Locate the cell with the specified text and output its (X, Y) center coordinate. 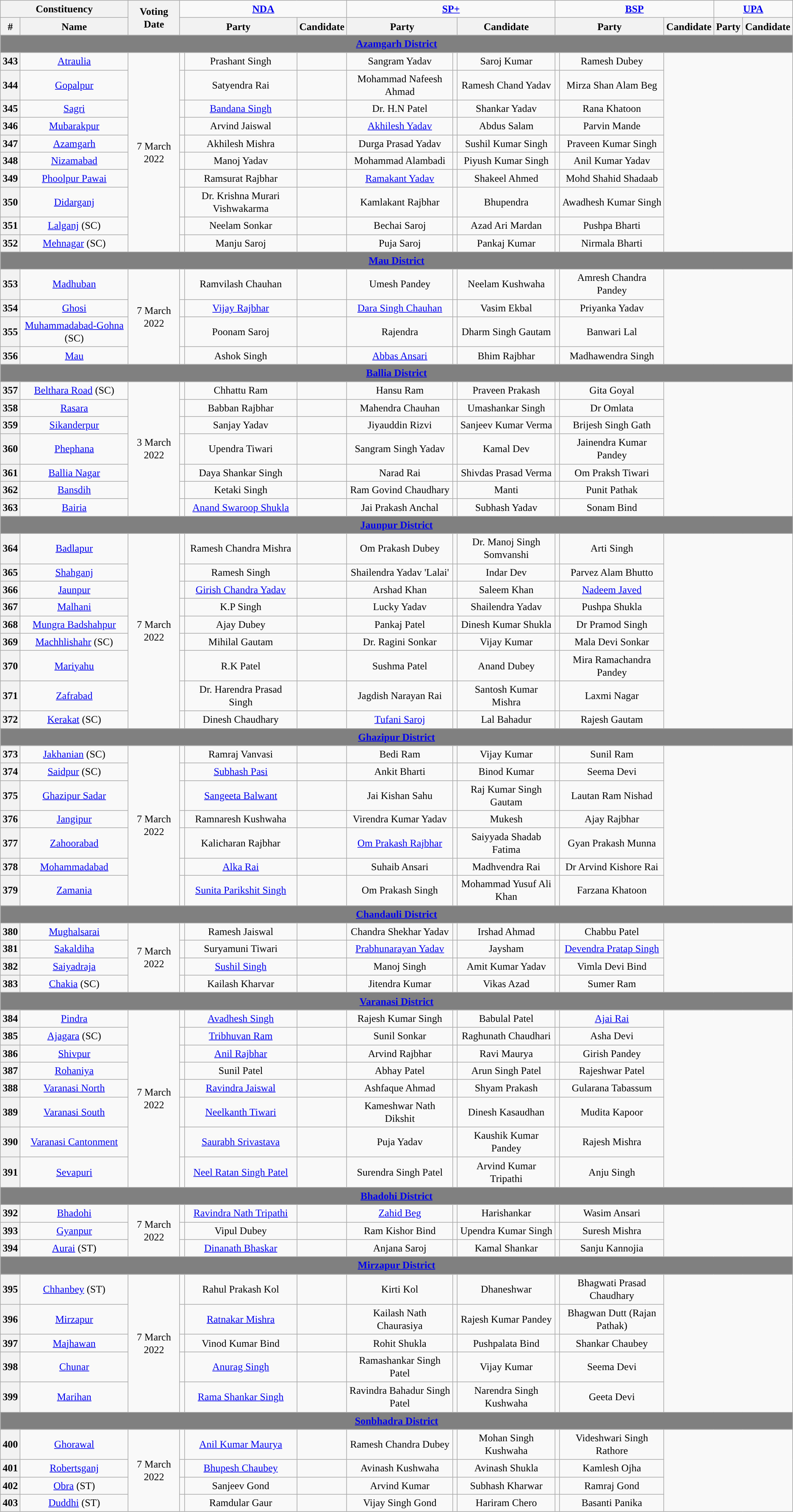
Subhash Pasi (241, 772)
Mudita Kapoor (612, 1112)
Mirzapur (75, 1319)
Kameshwar Nath Dikshit (400, 1112)
Sanjeev Kumar Verma (506, 425)
Hansu Ram (400, 391)
Anurag Singh (241, 1367)
385 (10, 1036)
Ramnaresh Kushwaha (241, 819)
Babulal Patel (506, 1018)
Arvind Jaiswal (241, 126)
Suresh Mishra (612, 1230)
Alka Rai (241, 867)
Chandauli District (396, 914)
Ballia District (396, 373)
Name (75, 26)
388 (10, 1088)
Manti (506, 490)
351 (10, 225)
Shankar Yadav (506, 108)
Dr. H.N Patel (400, 108)
Madhuban (75, 285)
Subhash Yadav (506, 508)
Suryamuni Tiwari (241, 949)
Dr. Ragini Sonkar (400, 642)
Jangipur (75, 819)
Rajesh Kumar Pandey (506, 1319)
Zafrabad (75, 696)
Umashankar Singh (506, 408)
Surendra Singh Patel (400, 1172)
Om Praksh Tiwari (612, 473)
Duddhi (ST) (75, 1503)
NDA (263, 9)
Constituency (64, 9)
348 (10, 161)
Manoj Yadav (241, 161)
Dara Singh Chauhan (400, 308)
Zahid Beg (400, 1213)
Chunar (75, 1367)
Rajesh Gautam (612, 719)
403 (10, 1503)
345 (10, 108)
356 (10, 356)
Narendra Singh Kushwaha (506, 1397)
Ram Govind Chaudhary (400, 490)
Shankar Chaubey (612, 1343)
Kaushik Kumar Pandey (506, 1142)
390 (10, 1142)
Wasim Ansari (612, 1213)
Prabhunarayan Yadav (400, 949)
Ballia Nagar (75, 473)
Ketaki Singh (241, 490)
Ramraj Gond (612, 1485)
Asha Devi (612, 1036)
344 (10, 85)
Anand Swaroop Shukla (241, 508)
392 (10, 1213)
Azad Ari Mardan (506, 225)
Rajeshwar Patel (612, 1071)
Ankit Bharti (400, 772)
Satyendra Rai (241, 85)
Sakaldiha (75, 949)
Dinanath Bhaskar (241, 1248)
Mohammad Alambadi (400, 161)
Mala Devi Sonkar (612, 642)
Ghorawal (75, 1445)
366 (10, 590)
Ramashankar Singh Patel (400, 1367)
Shahganj (75, 572)
Sevapuri (75, 1172)
Rana Khatoon (612, 108)
Lucky Yadav (400, 608)
Basanti Panika (612, 1503)
Shivdas Prasad Verma (506, 473)
354 (10, 308)
Varanasi South (75, 1112)
Irshad Ahmad (506, 932)
371 (10, 696)
Chabbu Patel (612, 932)
400 (10, 1445)
Varanasi Cantonment (75, 1142)
Amit Kumar Yadav (506, 967)
Ravi Maurya (506, 1053)
Didarganj (75, 202)
Bansdih (75, 490)
Machhlishahr (SC) (75, 642)
Ramsurat Rajbhar (241, 178)
Ramesh Chandra Dubey (400, 1445)
Rajendra (400, 332)
346 (10, 126)
Daya Shankar Singh (241, 473)
Sonbhadra District (396, 1421)
Mohammadabad (75, 867)
Phephana (75, 449)
Bairia (75, 508)
Kamal Shankar (506, 1248)
Girish Pandey (612, 1053)
Muhammadabad-Gohna (SC) (75, 332)
Banwari Lal (612, 332)
Bhim Rajbhar (506, 356)
Saurabh Srivastava (241, 1142)
Babban Rajbhar (241, 408)
Rohaniya (75, 1071)
Piyush Kumar Singh (506, 161)
Arvind Kumar (400, 1485)
Akhilesh Mishra (241, 143)
Lautan Ram Nishad (612, 796)
Jai Kishan Sahu (400, 796)
Sanju Kannojia (612, 1248)
Sumer Ram (612, 984)
Sangram Yadav (400, 61)
350 (10, 202)
Rahul Prakash Kol (241, 1290)
Kailash Nath Chaurasiya (400, 1319)
Pushpa Bharti (612, 225)
Arvind Rajbhar (400, 1053)
Suhaib Ansari (400, 867)
Lalganj (SC) (75, 225)
380 (10, 932)
Manju Saroj (241, 243)
Sushil Singh (241, 967)
Indar Dev (506, 572)
Bandana Singh (241, 108)
378 (10, 867)
Chhanbey (ST) (75, 1290)
Jaunpur (75, 590)
Anand Dubey (506, 666)
Atraulia (75, 61)
Videshwari Singh Rathore (612, 1445)
367 (10, 608)
Jagdish Narayan Rai (400, 696)
Sushil Kumar Singh (506, 143)
Shakeel Ahmed (506, 178)
Dr. Krishna Murari Vishwakarma (241, 202)
387 (10, 1071)
Arvind Kumar Tripathi (506, 1172)
Bhagwati Prasad Chaudhary (612, 1290)
Sunil Ram (612, 754)
Avadhesh Singh (241, 1018)
Dr. Manoj Singh Somvanshi (506, 548)
Praveen Prakash (506, 391)
Sunil Sonkar (400, 1036)
Jaunpur District (396, 524)
Malhani (75, 608)
Upendra Tiwari (241, 449)
391 (10, 1172)
Ramraj Vanvasi (241, 754)
R.K Patel (241, 666)
Ramakant Yadav (400, 178)
Anil Rajbhar (241, 1053)
Mohammad Nafeesh Ahmad (400, 85)
Ramdular Gaur (241, 1503)
Bhadohi District (396, 1196)
Mira Ramachandra Pandey (612, 666)
397 (10, 1343)
Hariram Chero (506, 1503)
Madhvendra Rai (506, 867)
Bhupesh Chaubey (241, 1468)
Rohit Shukla (400, 1343)
Nizamabad (75, 161)
Ravindra Bahadur Singh Patel (400, 1397)
Anju Singh (612, 1172)
368 (10, 624)
372 (10, 719)
Prashant Singh (241, 61)
Ajai Rai (612, 1018)
Punit Pathak (612, 490)
Sagri (75, 108)
359 (10, 425)
362 (10, 490)
343 (10, 61)
358 (10, 408)
396 (10, 1319)
Nadeem Javed (612, 590)
Brijesh Singh Gath (612, 425)
376 (10, 819)
Vijay Rajbhar (241, 308)
Tribhuvan Ram (241, 1036)
Ghazipur Sadar (75, 796)
Virendra Kumar Yadav (400, 819)
383 (10, 984)
Kamlesh Ojha (612, 1468)
Dinesh Kumar Shukla (506, 624)
Mahendra Chauhan (400, 408)
393 (10, 1230)
Mariyahu (75, 666)
Bhadohi (75, 1213)
Sangeeta Balwant (241, 796)
382 (10, 967)
Santosh Kumar Mishra (506, 696)
Chhattu Ram (241, 391)
389 (10, 1112)
Awadhesh Kumar Singh (612, 202)
Jai Prakash Anchal (400, 508)
365 (10, 572)
360 (10, 449)
Mubarakpur (75, 126)
Geeta Devi (612, 1397)
Belthara Road (SC) (75, 391)
Ashfaque Ahmad (400, 1088)
374 (10, 772)
Ram Kishor Bind (400, 1230)
377 (10, 843)
# (10, 26)
Voting Date (154, 18)
Ajagara (SC) (75, 1036)
Raghunath Chaudhari (506, 1036)
Varanasi District (396, 1002)
Praveen Kumar Singh (612, 143)
Mukesh (506, 819)
Mughalsarai (75, 932)
Kerakat (SC) (75, 719)
Azamgarh District (396, 44)
Pankaj Patel (400, 624)
Neelkanth Tiwari (241, 1112)
Jiyauddin Rizvi (400, 425)
Shyam Prakash (506, 1088)
370 (10, 666)
Gopalpur (75, 85)
395 (10, 1290)
Sunil Patel (241, 1071)
347 (10, 143)
Tufani Saroj (400, 719)
Jainendra Kumar Pandey (612, 449)
398 (10, 1367)
Dr Pramod Singh (612, 624)
381 (10, 949)
Parvez Alam Bhutto (612, 572)
Vinod Kumar Bind (241, 1343)
Dinesh Chaudhary (241, 719)
Dr. Harendra Prasad Singh (241, 696)
Sunita Parikshit Singh (241, 891)
Om Prakash Singh (400, 891)
Vasim Ekbal (506, 308)
Laxmi Nagar (612, 696)
379 (10, 891)
Dhaneshwar (506, 1290)
Zahoorabad (75, 843)
Sanjeev Gond (241, 1485)
Nirmala Bharti (612, 243)
Mehnagar (SC) (75, 243)
Umesh Pandey (400, 285)
349 (10, 178)
Pindra (75, 1018)
Ravindra Jaiswal (241, 1088)
Jaysham (506, 949)
Sangram Singh Yadav (400, 449)
394 (10, 1248)
Ramesh Chandra Mishra (241, 548)
Rajesh Kumar Singh (400, 1018)
384 (10, 1018)
Subhash Kharwar (506, 1485)
Ramesh Chand Yadav (506, 85)
Saleem Khan (506, 590)
Mohd Shahid Shadaab (612, 178)
386 (10, 1053)
Shivpur (75, 1053)
Narad Rai (400, 473)
Kirti Kol (400, 1290)
Bhupendra (506, 202)
Mohan Singh Kushwaha (506, 1445)
Zamania (75, 891)
Avinash Shukla (506, 1468)
Ratnakar Mishra (241, 1319)
402 (10, 1485)
Saiyadraja (75, 967)
Harishankar (506, 1213)
Lal Bahadur (506, 719)
Majhawan (75, 1343)
K.P Singh (241, 608)
Vikas Azad (506, 984)
Bedi Ram (400, 754)
UPA (753, 9)
Mau District (396, 261)
Kamal Dev (506, 449)
Abhay Patel (400, 1071)
373 (10, 754)
Jitendra Kumar (400, 984)
Shailendra Yadav 'Lalai' (400, 572)
Sushma Patel (400, 666)
Dr Omlata (612, 408)
Arun Singh Patel (506, 1071)
Saiyyada Shadab Fatima (506, 843)
Vipul Dubey (241, 1230)
3 March 2022 (154, 449)
Pushpa Shukla (612, 608)
Saidpur (SC) (75, 772)
Amresh Chandra Pandey (612, 285)
Dinesh Kasaudhan (506, 1112)
Ramvilash Chauhan (241, 285)
Mirza Shan Alam Beg (612, 85)
Arti Singh (612, 548)
Mungra Badshahpur (75, 624)
Sanjay Yadav (241, 425)
SP+ (451, 9)
Gyan Prakash Munna (612, 843)
Mirzapur District (396, 1266)
Om Prakash Dubey (400, 548)
Pushpalata Bind (506, 1343)
Puja Yadav (400, 1142)
Badlapur (75, 548)
Ramesh Singh (241, 572)
Neel Ratan Singh Patel (241, 1172)
Ramesh Dubey (612, 61)
Varanasi North (75, 1088)
Bechai Saroj (400, 225)
Priyanka Yadav (612, 308)
Ghazipur District (396, 737)
Rajesh Mishra (612, 1142)
Jakhanian (SC) (75, 754)
Avinash Kushwaha (400, 1468)
Mihilal Gautam (241, 642)
Marihan (75, 1397)
Robertsganj (75, 1468)
Gita Goyal (612, 391)
Mohammad Yusuf Ali Khan (506, 891)
Akhilesh Yadav (400, 126)
357 (10, 391)
Abdus Salam (506, 126)
Kamlakant Rajbhar (400, 202)
Mau (75, 356)
Ajay Dubey (241, 624)
Azamgarh (75, 143)
Anil Kumar Maurya (241, 1445)
369 (10, 642)
Om Prakash Rajbhar (400, 843)
Durga Prasad Yadav (400, 143)
361 (10, 473)
375 (10, 796)
Chakia (SC) (75, 984)
Aurai (ST) (75, 1248)
Dharm Singh Gautam (506, 332)
355 (10, 332)
353 (10, 285)
Ravindra Nath Tripathi (241, 1213)
Puja Saroj (400, 243)
399 (10, 1397)
Sonam Bind (612, 508)
Bhagwan Dutt (Rajan Pathak) (612, 1319)
Rasara (75, 408)
Devendra Pratap Singh (612, 949)
Binod Kumar (506, 772)
364 (10, 548)
Dr Arvind Kishore Rai (612, 867)
Ashok Singh (241, 356)
Saroj Kumar (506, 61)
401 (10, 1468)
Phoolpur Pawai (75, 178)
Girish Chandra Yadav (241, 590)
Abbas Ansari (400, 356)
Anjana Saroj (400, 1248)
Arshad Khan (400, 590)
Ramesh Jaiswal (241, 932)
Raj Kumar Singh Gautam (506, 796)
Gyanpur (75, 1230)
Rama Shankar Singh (241, 1397)
Parvin Mande (612, 126)
Madhawendra Singh (612, 356)
Sikanderpur (75, 425)
Ajay Rajbhar (612, 819)
Obra (ST) (75, 1485)
Chandra Shekhar Yadav (400, 932)
BSP (635, 9)
Pankaj Kumar (506, 243)
Ghosi (75, 308)
Neelam Kushwaha (506, 285)
Poonam Saroj (241, 332)
Gularana Tabassum (612, 1088)
Upendra Kumar Singh (506, 1230)
Anil Kumar Yadav (612, 161)
352 (10, 243)
Kalicharan Rajbhar (241, 843)
Vijay Singh Gond (400, 1503)
Manoj Singh (400, 967)
Vimla Devi Bind (612, 967)
Neelam Sonkar (241, 225)
Kailash Kharvar (241, 984)
363 (10, 508)
Farzana Khatoon (612, 891)
Shailendra Yadav (506, 608)
